Locate the cell with the specified text and output its [x, y] center coordinate. 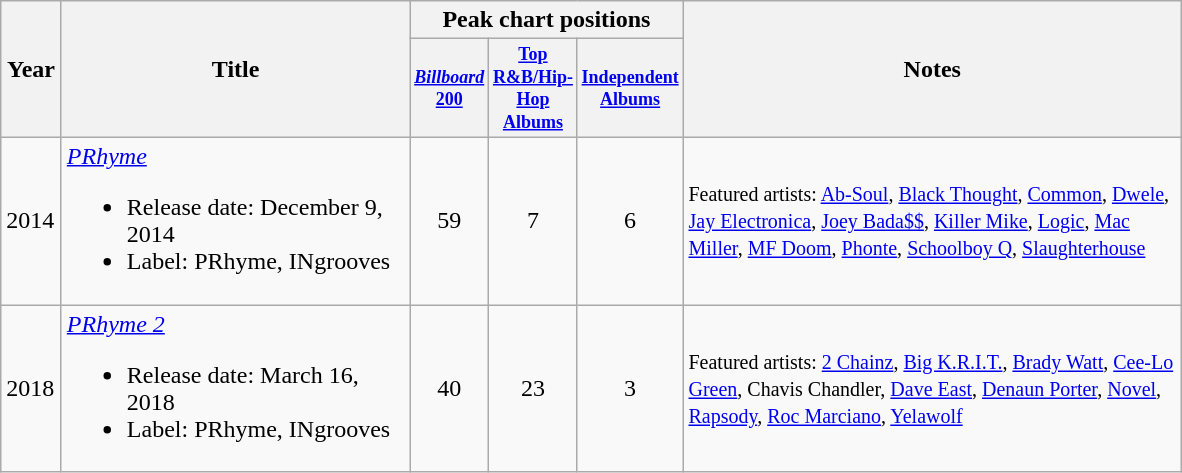
2018 [32, 388]
7 [534, 220]
40 [450, 388]
Independent Albums [630, 88]
PRhyme 2Release date: March 16, 2018Label: PRhyme, INgrooves [236, 388]
Notes [932, 70]
2014 [32, 220]
Billboard 200 [450, 88]
Peak chart positions [546, 20]
3 [630, 388]
Year [32, 70]
6 [630, 220]
59 [450, 220]
23 [534, 388]
Title [236, 70]
Top R&B/Hip-Hop Albums [534, 88]
Featured artists: 2 Chainz, Big K.R.I.T., Brady Watt, Cee-Lo Green, Chavis Chandler, Dave East, Denaun Porter, Novel, Rapsody, Roc Marciano, Yelawolf [932, 388]
PRhymeRelease date: December 9, 2014Label: PRhyme, INgrooves [236, 220]
